From the cell containing the given text, extract its center point as (x, y) coordinate. 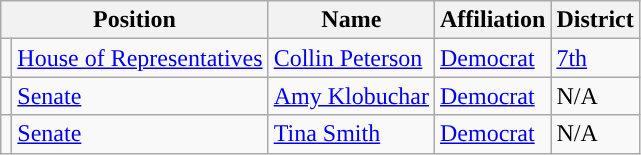
District (595, 20)
Amy Klobuchar (351, 96)
Collin Peterson (351, 58)
Affiliation (493, 20)
Name (351, 20)
Tina Smith (351, 134)
House of Representatives (140, 58)
Position (134, 20)
7th (595, 58)
